Locate the cell with the specified text and output its [x, y] center coordinate. 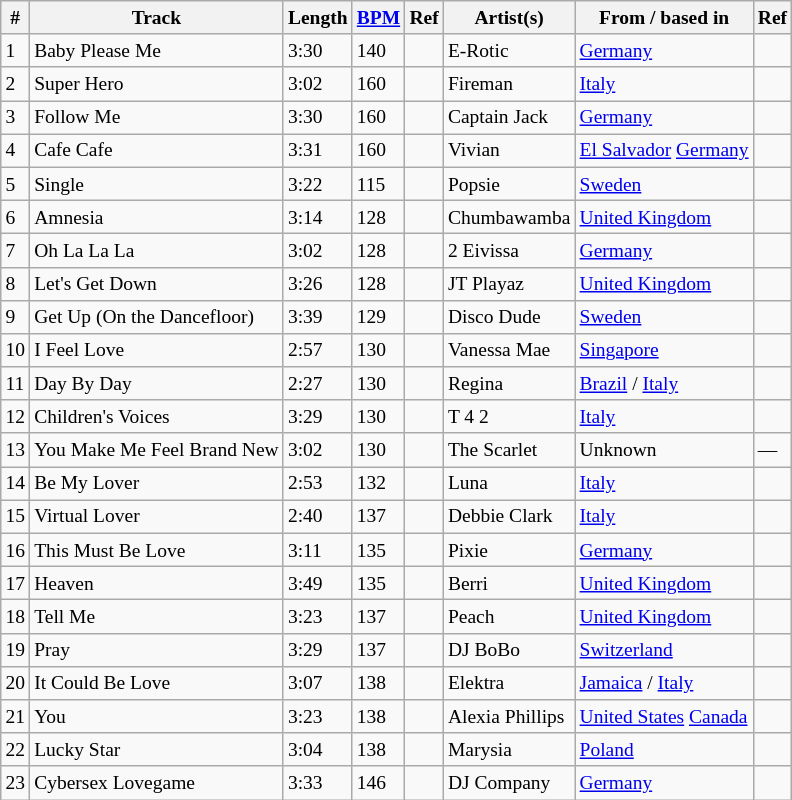
18 [16, 616]
— [772, 450]
Captain Jack [509, 118]
Vivian [509, 150]
Regina [509, 384]
Be My Lover [157, 484]
22 [16, 750]
140 [378, 50]
Berri [509, 584]
146 [378, 782]
132 [378, 484]
From / based in [664, 18]
Poland [664, 750]
10 [16, 350]
DJ Company [509, 782]
4 [16, 150]
Jamaica / Italy [664, 682]
Luna [509, 484]
E-Rotic [509, 50]
Marysia [509, 750]
United States Canada [664, 716]
2 [16, 84]
1 [16, 50]
20 [16, 682]
2:27 [318, 384]
Fireman [509, 84]
Switzerland [664, 650]
Get Up (On the Dancefloor) [157, 316]
Pixie [509, 550]
Baby Please Me [157, 50]
Disco Dude [509, 316]
2:53 [318, 484]
Chumbawamba [509, 216]
You [157, 716]
Follow Me [157, 118]
Alexia Phillips [509, 716]
3:14 [318, 216]
8 [16, 284]
2:40 [318, 516]
Debbie Clark [509, 516]
5 [16, 184]
The Scarlet [509, 450]
JT Playaz [509, 284]
3:39 [318, 316]
11 [16, 384]
Popsie [509, 184]
3:31 [318, 150]
19 [16, 650]
12 [16, 416]
9 [16, 316]
Unknown [664, 450]
Lucky Star [157, 750]
Elektra [509, 682]
This Must Be Love [157, 550]
I Feel Love [157, 350]
6 [16, 216]
You Make Me Feel Brand New [157, 450]
13 [16, 450]
129 [378, 316]
Tell Me [157, 616]
3:11 [318, 550]
3 [16, 118]
3:26 [318, 284]
7 [16, 250]
Children's Voices [157, 416]
Amnesia [157, 216]
Heaven [157, 584]
23 [16, 782]
3:33 [318, 782]
3:04 [318, 750]
It Could Be Love [157, 682]
115 [378, 184]
# [16, 18]
2 Eivissa [509, 250]
Let's Get Down [157, 284]
BPM [378, 18]
Super Hero [157, 84]
Singapore [664, 350]
Cafe Cafe [157, 150]
Track [157, 18]
14 [16, 484]
Cybersex Lovegame [157, 782]
El Salvador Germany [664, 150]
Vanessa Mae [509, 350]
2:57 [318, 350]
Artist(s) [509, 18]
16 [16, 550]
Oh La La La [157, 250]
Virtual Lover [157, 516]
Day By Day [157, 384]
17 [16, 584]
Brazil / Italy [664, 384]
3:07 [318, 682]
T 4 2 [509, 416]
21 [16, 716]
DJ BoBo [509, 650]
15 [16, 516]
Pray [157, 650]
3:49 [318, 584]
3:22 [318, 184]
Peach [509, 616]
Single [157, 184]
Length [318, 18]
